For the text-containing cell, return its midpoint in (X, Y) coordinate format. 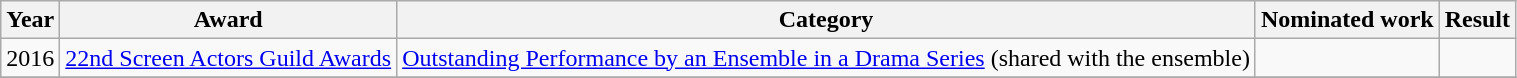
Year (30, 20)
Award (228, 20)
Category (826, 20)
Nominated work (1347, 20)
Result (1477, 20)
22nd Screen Actors Guild Awards (228, 58)
2016 (30, 58)
Outstanding Performance by an Ensemble in a Drama Series (shared with the ensemble) (826, 58)
